Identify which cell holds the provided text, then report its (x, y) central coordinate. 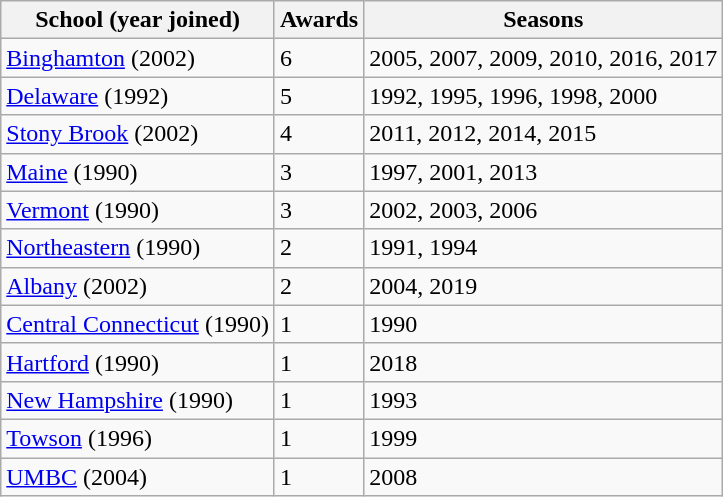
2008 (544, 477)
Hartford (1990) (138, 362)
1991, 1994 (544, 248)
Binghamton (2002) (138, 58)
Central Connecticut (1990) (138, 324)
2018 (544, 362)
Awards (318, 20)
Delaware (1992) (138, 96)
Stony Brook (2002) (138, 134)
Albany (2002) (138, 286)
1993 (544, 400)
4 (318, 134)
Northeastern (1990) (138, 248)
2002, 2003, 2006 (544, 210)
2004, 2019 (544, 286)
School (year joined) (138, 20)
1992, 1995, 1996, 1998, 2000 (544, 96)
UMBC (2004) (138, 477)
New Hampshire (1990) (138, 400)
5 (318, 96)
Seasons (544, 20)
Towson (1996) (138, 438)
1990 (544, 324)
1997, 2001, 2013 (544, 172)
Vermont (1990) (138, 210)
6 (318, 58)
1999 (544, 438)
2011, 2012, 2014, 2015 (544, 134)
Maine (1990) (138, 172)
2005, 2007, 2009, 2010, 2016, 2017 (544, 58)
